Locate the cell with the specified text and output its (X, Y) center coordinate. 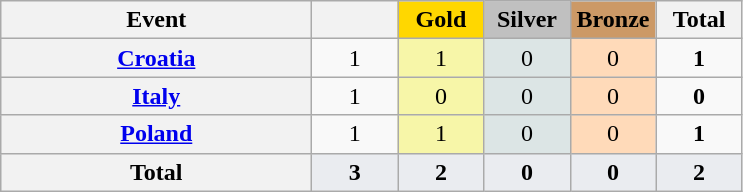
Bronze (613, 20)
3 (355, 172)
Croatia (156, 58)
Italy (156, 96)
Event (156, 20)
Silver (527, 20)
Poland (156, 134)
Gold (441, 20)
